Search for the cell housing the specified text and yield its (X, Y) center coordinate. 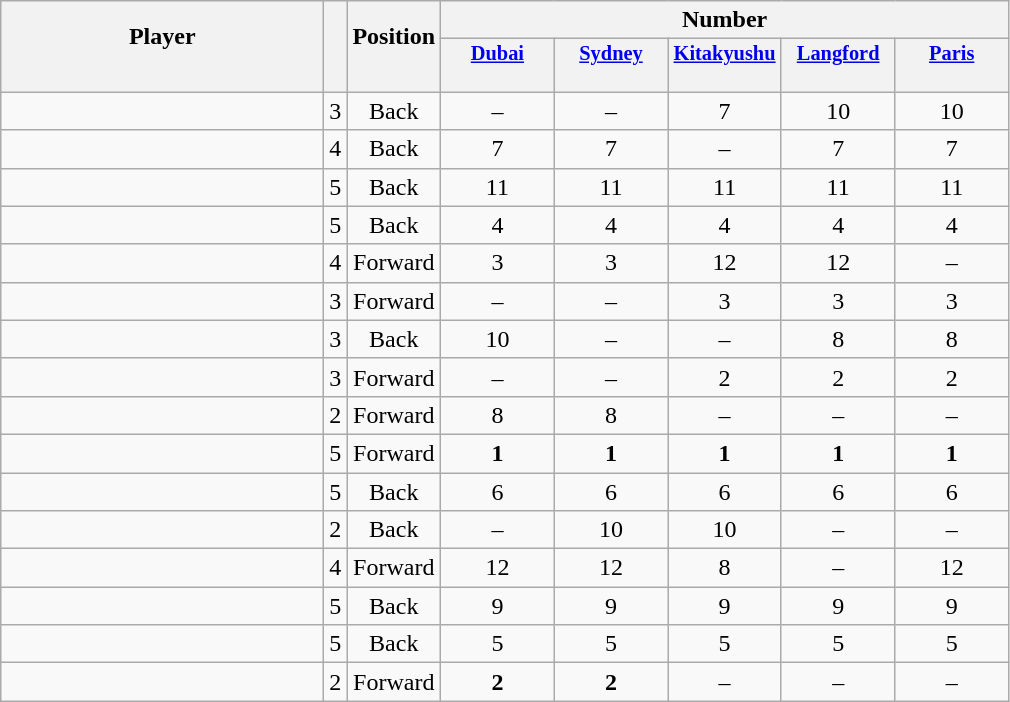
Langford (838, 54)
Kitakyushu (725, 54)
Dubai (498, 54)
Position (394, 36)
Player (162, 36)
Number (725, 20)
Paris (952, 54)
Sydney (611, 54)
